Provide the [X, Y] coordinate of the cell's center where the given text is located.  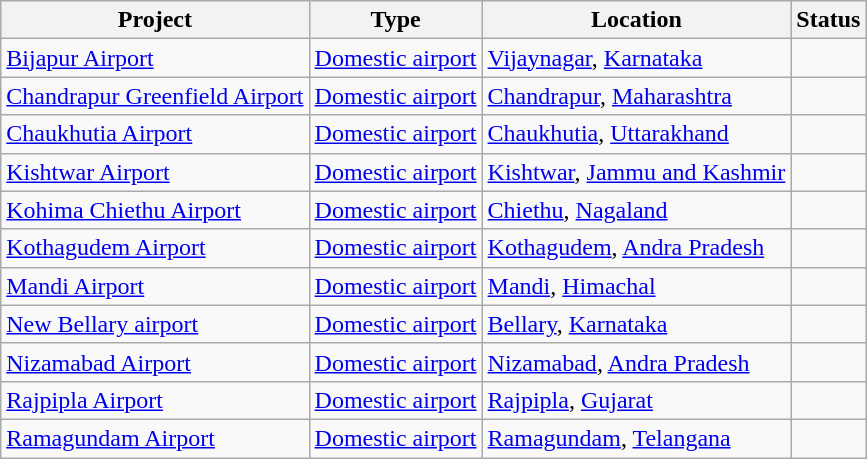
Mandi, Himachal [636, 286]
Status [828, 20]
Chiethu, Nagaland [636, 210]
Project [155, 20]
Chandrapur Greenfield Airport [155, 96]
Chandrapur, Maharashtra [636, 96]
Nizamabad Airport [155, 362]
Ramagundam, Telangana [636, 438]
Kishtwar, Jammu and Kashmir [636, 172]
Bijapur Airport [155, 58]
Nizamabad, Andra Pradesh [636, 362]
Kohima Chiethu Airport [155, 210]
Chaukhutia Airport [155, 134]
Vijaynagar, Karnataka [636, 58]
New Bellary airport [155, 324]
Rajpipla, Gujarat [636, 400]
Kishtwar Airport [155, 172]
Kothagudem Airport [155, 248]
Kothagudem, Andra Pradesh [636, 248]
Chaukhutia, Uttarakhand [636, 134]
Type [396, 20]
Bellary, Karnataka [636, 324]
Ramagundam Airport [155, 438]
Mandi Airport [155, 286]
Location [636, 20]
Rajpipla Airport [155, 400]
